Provide the [X, Y] coordinate of the cell's center where the given text is located.  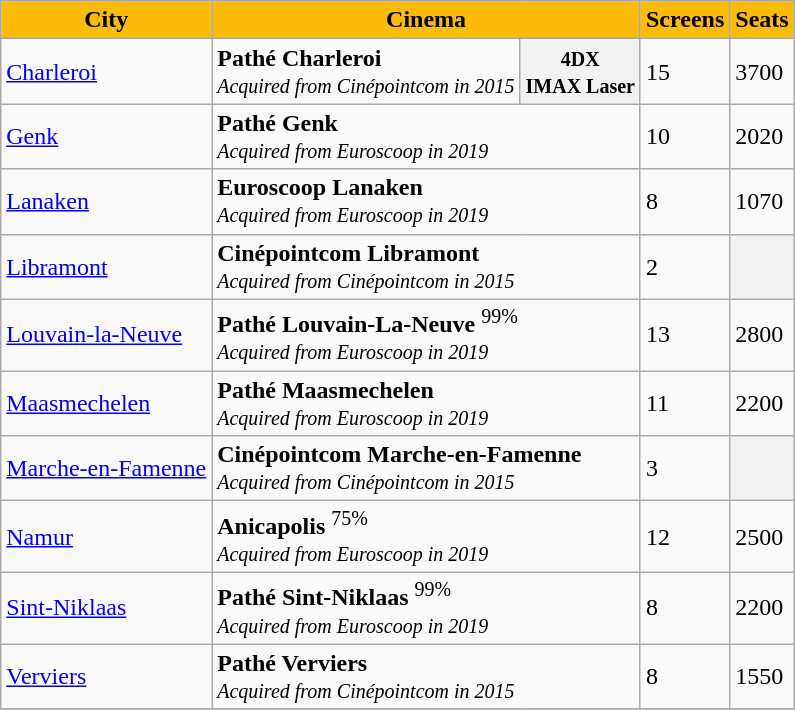
3700 [762, 72]
Louvain-la-Neuve [106, 335]
Cinépointcom Marche-en-FamenneAcquired from Cinépointcom in 2015 [426, 468]
11 [684, 404]
City [106, 20]
15 [684, 72]
Verviers [106, 676]
2500 [762, 537]
Pathé Sint-Niklaas 99%Acquired from Euroscoop in 2019 [426, 608]
Charleroi [106, 72]
Screens [684, 20]
13 [684, 335]
Cinema [426, 20]
10 [684, 136]
Pathé Louvain-La-Neuve 99%Acquired from Euroscoop in 2019 [426, 335]
1070 [762, 202]
12 [684, 537]
Genk [106, 136]
Maasmechelen [106, 404]
Euroscoop LanakenAcquired from Euroscoop in 2019 [426, 202]
Namur [106, 537]
Pathé GenkAcquired from Euroscoop in 2019 [426, 136]
Lanaken [106, 202]
4DXIMAX Laser [580, 72]
1550 [762, 676]
2020 [762, 136]
Pathé VerviersAcquired from Cinépointcom in 2015 [426, 676]
Pathé CharleroiAcquired from Cinépointcom in 2015 [366, 72]
Cinépointcom LibramontAcquired from Cinépointcom in 2015 [426, 266]
2800 [762, 335]
Marche-en-Famenne [106, 468]
Anicapolis 75%Acquired from Euroscoop in 2019 [426, 537]
2 [684, 266]
Libramont [106, 266]
3 [684, 468]
Seats [762, 20]
Sint-Niklaas [106, 608]
Pathé MaasmechelenAcquired from Euroscoop in 2019 [426, 404]
